Search for the cell housing the specified text and yield its (X, Y) center coordinate. 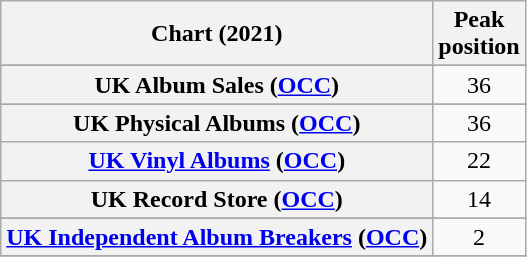
UK Record Store (OCC) (217, 199)
2 (479, 237)
UK Vinyl Albums (OCC) (217, 161)
Chart (2021) (217, 34)
UK Physical Albums (OCC) (217, 123)
Peakposition (479, 34)
UK Album Sales (OCC) (217, 85)
14 (479, 199)
22 (479, 161)
UK Independent Album Breakers (OCC) (217, 237)
